Determine the (X, Y) coordinate at the center of the cell enclosing the given text.  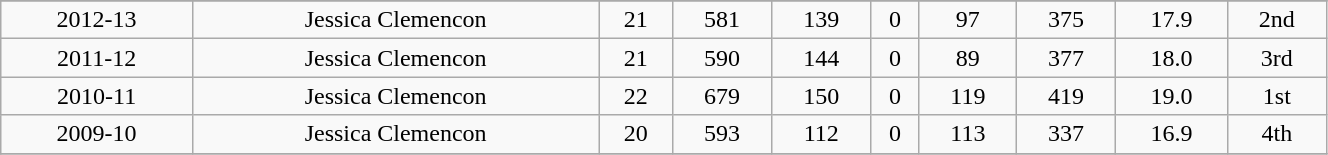
377 (1066, 58)
119 (968, 96)
419 (1066, 96)
375 (1066, 20)
22 (636, 96)
17.9 (1172, 20)
1st (1276, 96)
89 (968, 58)
593 (722, 134)
2012-13 (97, 20)
2011-12 (97, 58)
150 (822, 96)
337 (1066, 134)
3rd (1276, 58)
16.9 (1172, 134)
144 (822, 58)
97 (968, 20)
4th (1276, 134)
19.0 (1172, 96)
2009-10 (97, 134)
139 (822, 20)
679 (722, 96)
2nd (1276, 20)
112 (822, 134)
18.0 (1172, 58)
590 (722, 58)
581 (722, 20)
113 (968, 134)
2010-11 (97, 96)
20 (636, 134)
